Detect which cell encompasses the target text, then output its [x, y] center coordinate. 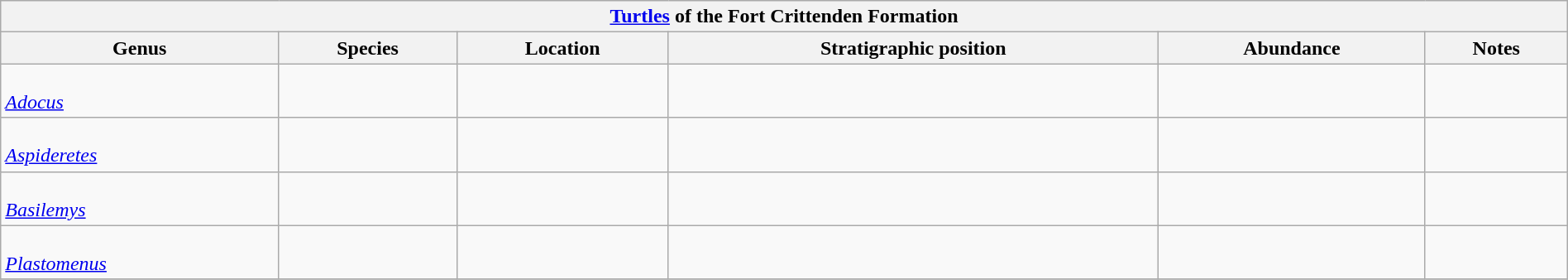
Species [367, 48]
Basilemys [140, 199]
Notes [1496, 48]
Turtles of the Fort Crittenden Formation [784, 17]
Plastomenus [140, 252]
Adocus [140, 91]
Abundance [1292, 48]
Aspideretes [140, 144]
Location [562, 48]
Stratigraphic position [913, 48]
Genus [140, 48]
